Locate the cell with the specified text and output its (x, y) center coordinate. 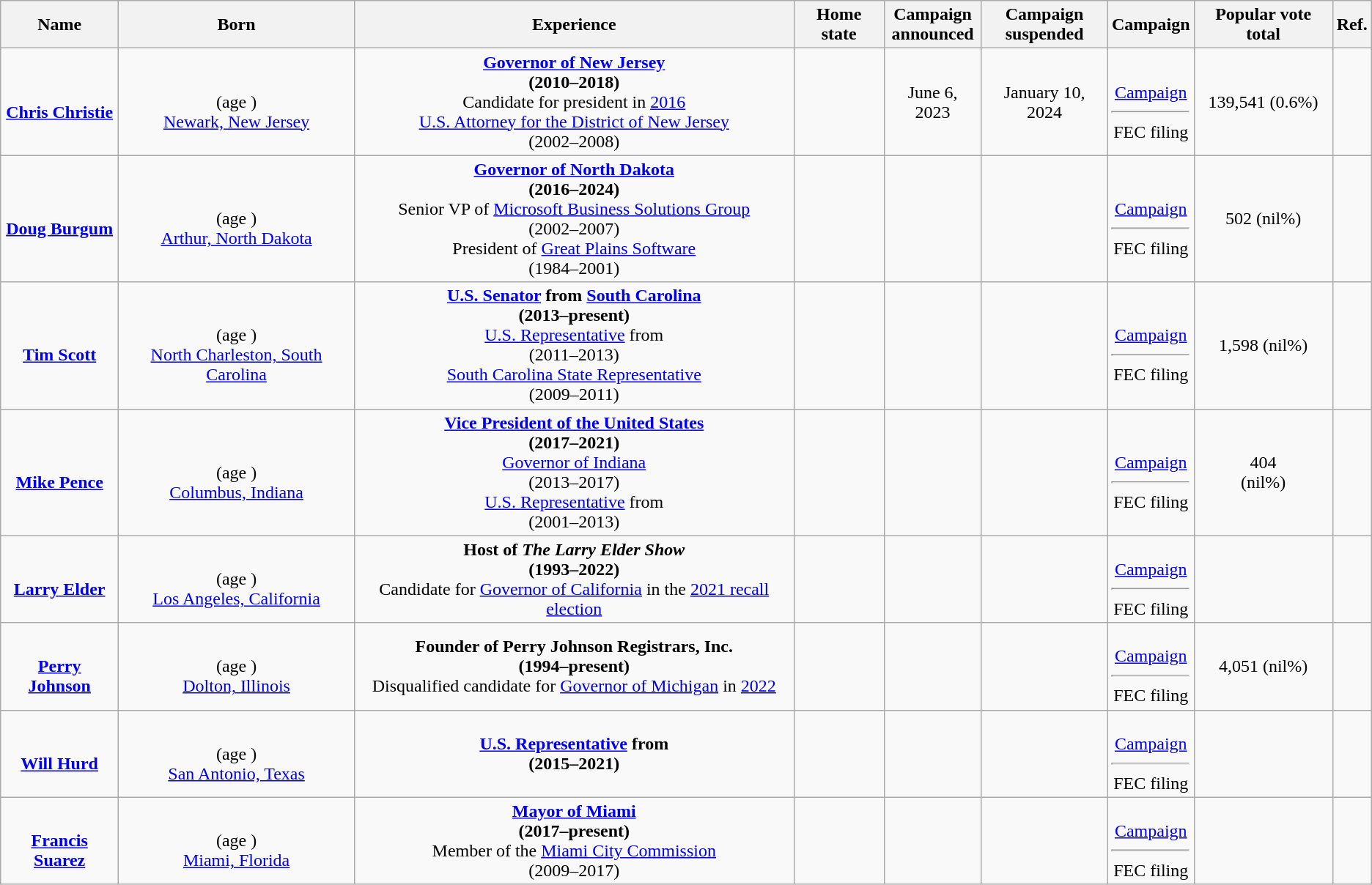
Mike Pence (60, 472)
Doug Burgum (60, 218)
139,541 (0.6%) (1264, 102)
502 (nil%) (1264, 218)
January 10, 2024 (1044, 102)
Francis Suarez (60, 841)
Chris Christie (60, 102)
(age )Dolton, Illinois (237, 667)
U.S. Senator from South Carolina (2013–present)U.S. Representative from (2011–2013)South Carolina State Representative (2009–2011) (575, 346)
(age )Arthur, North Dakota (237, 218)
Experience (575, 25)
Mayor of Miami (2017–present)Member of the Miami City Commission(2009–2017) (575, 841)
Founder of Perry Johnson Registrars, Inc.(1994–present)Disqualified candidate for Governor of Michigan in 2022 (575, 667)
Perry Johnson (60, 667)
U.S. Representative from (2015–2021) (575, 753)
Vice President of the United States (2017–2021)Governor of Indiana (2013–2017)U.S. Representative from (2001–2013) (575, 472)
June 6, 2023 (932, 102)
(age )North Charleston, South Carolina (237, 346)
(age )Columbus, Indiana (237, 472)
(age )Newark, New Jersey (237, 102)
(age )Miami, Florida (237, 841)
Ref. (1351, 25)
Home state (838, 25)
404(nil%) (1264, 472)
Governor of North Dakota (2016–2024)Senior VP of Microsoft Business Solutions Group (2002–2007)President of Great Plains Software (1984–2001) (575, 218)
Will Hurd (60, 753)
Name (60, 25)
Popular vote total (1264, 25)
4,051 (nil%) (1264, 667)
Larry Elder (60, 579)
Campaignannounced (932, 25)
(age )San Antonio, Texas (237, 753)
1,598 (nil%) (1264, 346)
Campaignsuspended (1044, 25)
(age )Los Angeles, California (237, 579)
Host of The Larry Elder Show(1993–2022)Candidate for Governor of California in the 2021 recall election (575, 579)
Born (237, 25)
Campaign (1151, 25)
Tim Scott (60, 346)
Governor of New Jersey (2010–2018)Candidate for president in 2016U.S. Attorney for the District of New Jersey (2002–2008) (575, 102)
